Find where the given text appears and provide that cell's center as [X, Y] coordinate. 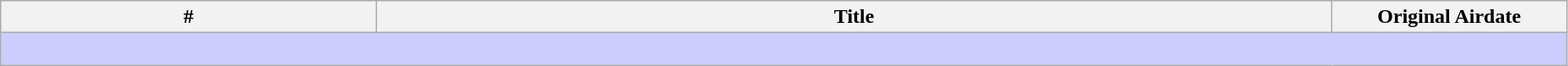
Original Airdate [1449, 17]
Title [854, 17]
# [189, 17]
